Find where the given text appears and provide that cell's center as [x, y] coordinate. 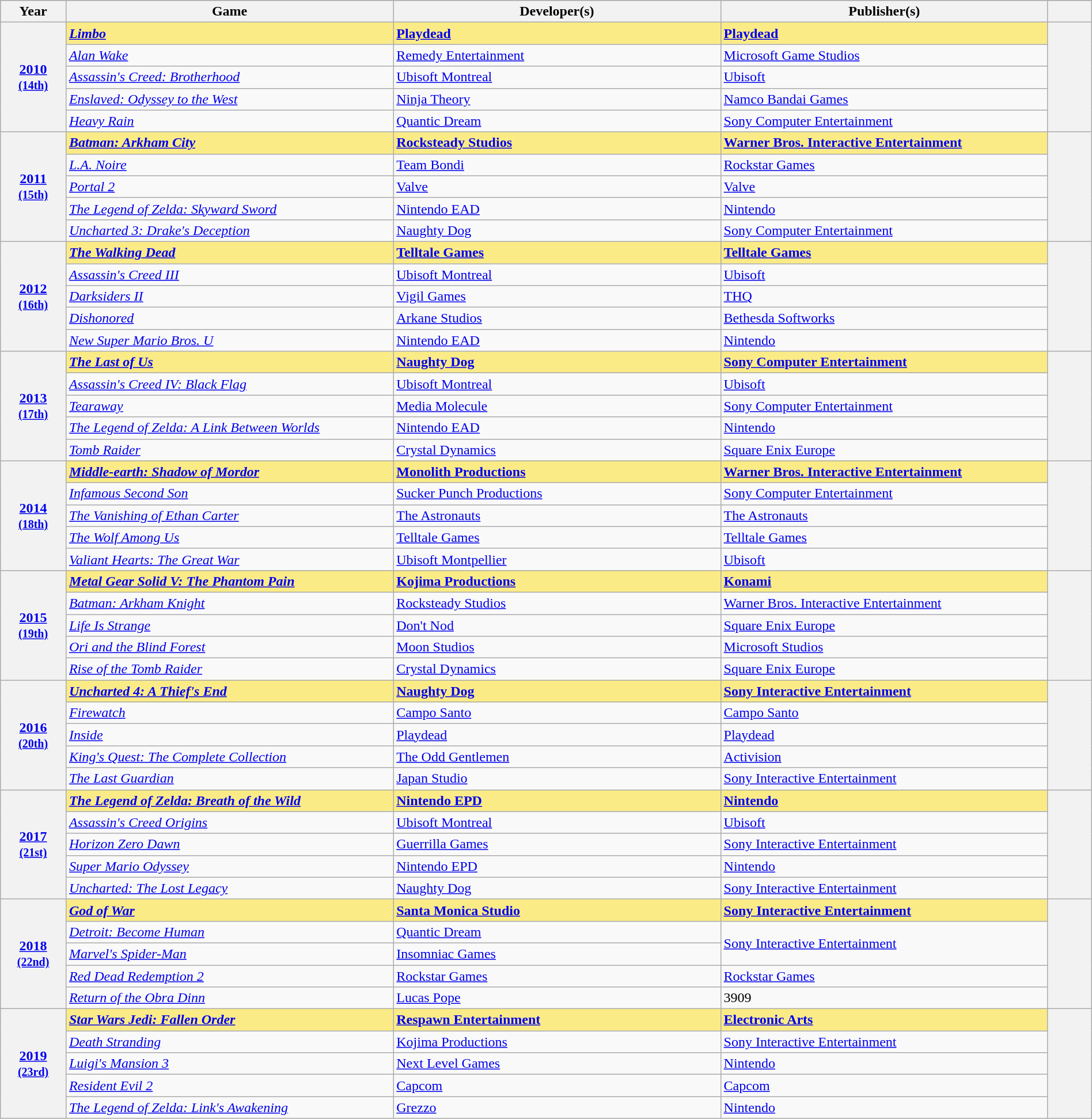
Marvel's Spider-Man [229, 954]
The Wolf Among Us [229, 537]
2012 (16th) [33, 296]
Death Stranding [229, 1042]
Middle-earth: Shadow of Mordor [229, 472]
Respawn Entertainment [557, 1020]
Next Level Games [557, 1064]
Team Bondi [557, 165]
Rise of the Tomb Raider [229, 669]
Dishonored [229, 318]
Alan Wake [229, 55]
2017 (21st) [33, 844]
Limbo [229, 33]
2011 (15th) [33, 187]
Sucker Punch Productions [557, 494]
2019 (23rd) [33, 1064]
Lucas Pope [557, 998]
Infamous Second Son [229, 494]
Electronic Arts [884, 1020]
Game [229, 12]
Remedy Entertainment [557, 55]
2016 (20th) [33, 735]
2015 (19th) [33, 625]
Heavy Rain [229, 121]
Life Is Strange [229, 625]
Portal 2 [229, 187]
Inside [229, 735]
The Last of Us [229, 362]
Namco Bandai Games [884, 99]
2014 (18th) [33, 515]
Guerrilla Games [557, 844]
Insomniac Games [557, 954]
Microsoft Game Studios [884, 55]
Assassin's Creed IV: Black Flag [229, 384]
Ninja Theory [557, 99]
The Vanishing of Ethan Carter [229, 515]
The Legend of Zelda: A Link Between Worlds [229, 428]
2010 (14th) [33, 77]
Valiant Hearts: The Great War [229, 559]
Moon Studios [557, 647]
Metal Gear Solid V: The Phantom Pain [229, 581]
Return of the Obra Dinn [229, 998]
God of War [229, 910]
The Last Guardian [229, 779]
Luigi's Mansion 3 [229, 1064]
The Legend of Zelda: Link's Awakening [229, 1107]
Developer(s) [557, 12]
Assassin's Creed: Brotherhood [229, 77]
Red Dead Redemption 2 [229, 976]
Assassin's Creed III [229, 275]
Firewatch [229, 713]
3909 [884, 998]
Tearaway [229, 406]
Bethesda Softworks [884, 318]
Grezzo [557, 1107]
Media Molecule [557, 406]
Japan Studio [557, 779]
Arkane Studios [557, 318]
Resident Evil 2 [229, 1086]
Vigil Games [557, 297]
Activision [884, 757]
New Super Mario Bros. U [229, 340]
Santa Monica Studio [557, 910]
Don't Nod [557, 625]
Super Mario Odyssey [229, 866]
L.A. Noire [229, 165]
Tomb Raider [229, 450]
Horizon Zero Dawn [229, 844]
Star Wars Jedi: Fallen Order [229, 1020]
2013 (17th) [33, 406]
Ori and the Blind Forest [229, 647]
Konami [884, 581]
Microsoft Studios [884, 647]
Ubisoft Montpellier [557, 559]
Enslaved: Odyssey to the West [229, 99]
Batman: Arkham City [229, 143]
Year [33, 12]
Uncharted 3: Drake's Deception [229, 230]
Batman: Arkham Knight [229, 603]
2018 (22nd) [33, 954]
Uncharted: The Lost Legacy [229, 888]
The Legend of Zelda: Breath of the Wild [229, 801]
THQ [884, 297]
Monolith Productions [557, 472]
Publisher(s) [884, 12]
Uncharted 4: A Thief's End [229, 691]
King's Quest: The Complete Collection [229, 757]
Assassin's Creed Origins [229, 822]
The Legend of Zelda: Skyward Sword [229, 208]
Detroit: Become Human [229, 932]
The Walking Dead [229, 252]
The Odd Gentlemen [557, 757]
Darksiders II [229, 297]
